Capture the cell that displays the provided text and extract its [X, Y] central coordinate. 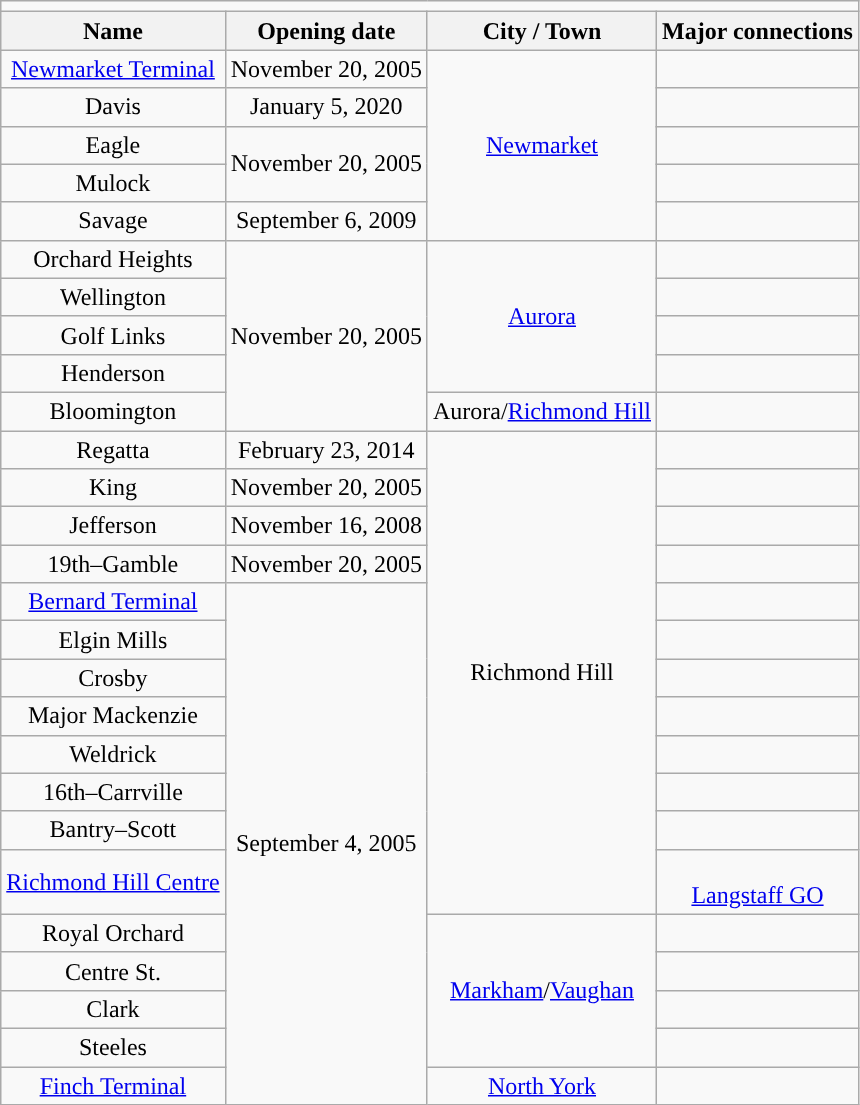
Steeles [113, 1047]
Regatta [113, 449]
Major Mackenzie [113, 716]
Clark [113, 1009]
Wellington [113, 297]
September 6, 2009 [326, 221]
Opening date [326, 31]
Henderson [113, 373]
Aurora [542, 316]
King [113, 488]
Markham/Vaughan [542, 990]
November 16, 2008 [326, 526]
16th–Carrville [113, 792]
Mulock [113, 183]
Bantry–Scott [113, 830]
Jefferson [113, 526]
Newmarket [542, 145]
Finch Terminal [113, 1085]
February 23, 2014 [326, 449]
Langstaff GO [758, 882]
January 5, 2020 [326, 107]
Eagle [113, 145]
Royal Orchard [113, 933]
September 4, 2005 [326, 844]
19th–Gamble [113, 564]
Major connections [758, 31]
North York [542, 1085]
Weldrick [113, 754]
Crosby [113, 678]
Centre St. [113, 971]
Richmond Hill [542, 672]
Elgin Mills [113, 640]
Bernard Terminal [113, 602]
Richmond Hill Centre [113, 882]
Name [113, 31]
Savage [113, 221]
City / Town [542, 31]
Orchard Heights [113, 259]
Bloomington [113, 411]
Davis [113, 107]
Aurora/Richmond Hill [542, 411]
Golf Links [113, 335]
Newmarket Terminal [113, 69]
